Extract the (X, Y) coordinate from the center of the cell holding the provided text.  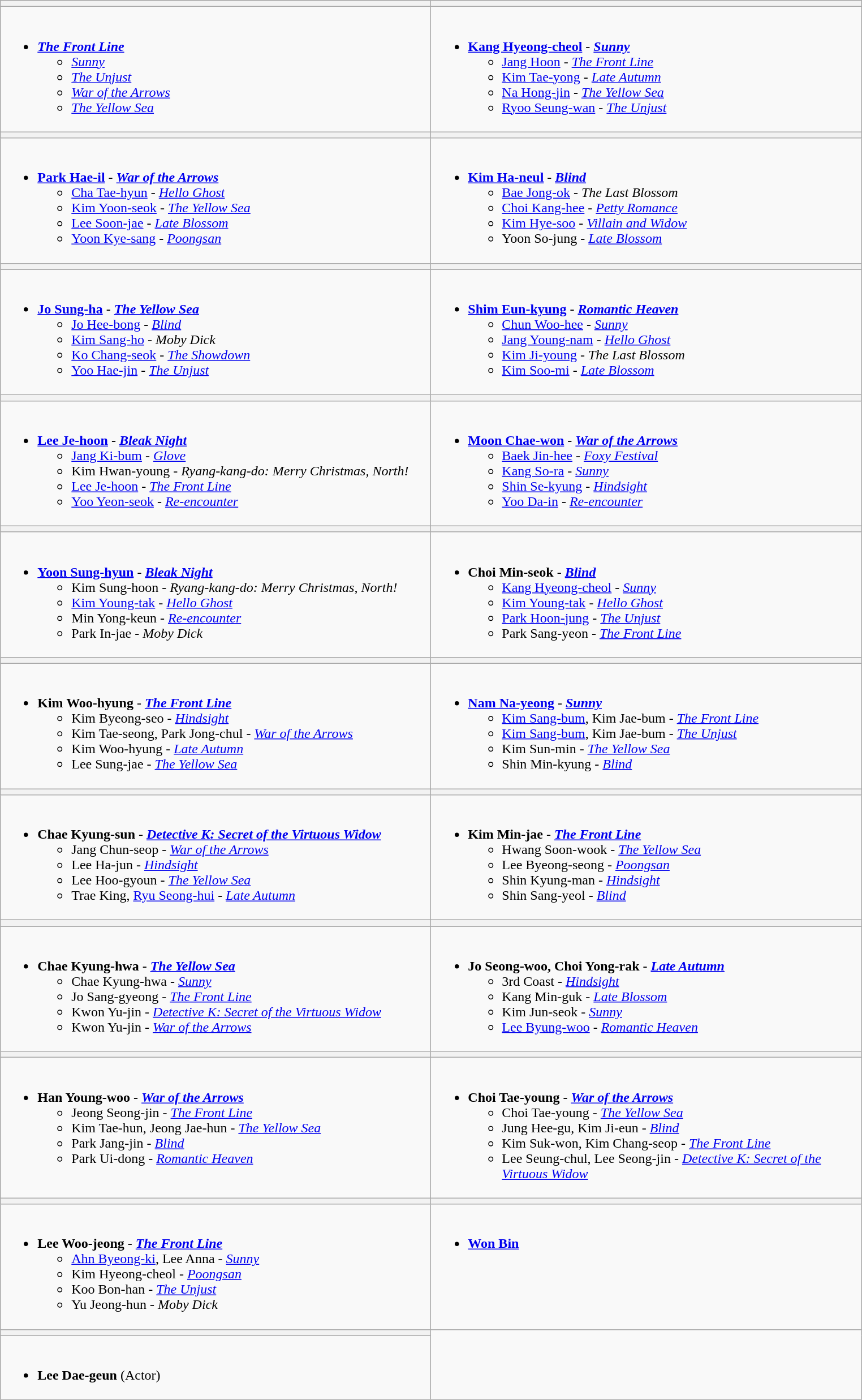
Shim Eun-kyung - Romantic HeavenChun Woo-hee - SunnyJang Young-nam - Hello GhostKim Ji-young - The Last Blossom Kim Soo-mi - Late Blossom (646, 332)
Kim Min-jae - The Front LineHwang Soon-wook - The Yellow SeaLee Byeong-seong - PoongsanShin Kyung-man - HindsightShin Sang-yeol - Blind (646, 858)
Park Hae-il - War of the ArrowsCha Tae-hyun - Hello GhostKim Yoon-seok - The Yellow SeaLee Soon-jae - Late BlossomYoon Kye-sang - Poongsan (216, 200)
Jo Seong-woo, Choi Yong-rak - Late Autumn3rd Coast - HindsightKang Min-guk - Late BlossomKim Jun-seok - SunnyLee Byung-woo - Romantic Heaven (646, 989)
Kim Ha-neul - BlindBae Jong-ok - The Last Blossom Choi Kang-hee - Petty RomanceKim Hye-soo - Villain and WidowYoon So-jung - Late Blossom (646, 200)
Lee Dae-geun (Actor) (216, 1367)
Kang Hyeong-cheol - SunnyJang Hoon - The Front LineKim Tae-yong - Late AutumnNa Hong-jin - The Yellow SeaRyoo Seung-wan - The Unjust (646, 69)
Choi Min-seok - BlindKang Hyeong-cheol - SunnyKim Young-tak - Hello GhostPark Hoon-jung - The UnjustPark Sang-yeon - The Front Line (646, 594)
Jo Sung-ha - The Yellow SeaJo Hee-bong - BlindKim Sang-ho - Moby DickKo Chang-seok - The ShowdownYoo Hae-jin - The Unjust (216, 332)
Won Bin (646, 1266)
Moon Chae-won - War of the ArrowsBaek Jin-hee - Foxy FestivalKang So-ra - SunnyShin Se-kyung - HindsightYoo Da-in - Re-encounter (646, 463)
Lee Woo-jeong - The Front LineAhn Byeong-ki, Lee Anna - SunnyKim Hyeong-cheol - PoongsanKoo Bon-han - The UnjustYu Jeong-hun - Moby Dick (216, 1266)
The Front LineSunnyThe UnjustWar of the ArrowsThe Yellow Sea (216, 69)
